For the text-containing cell, return its midpoint in [X, Y] coordinate format. 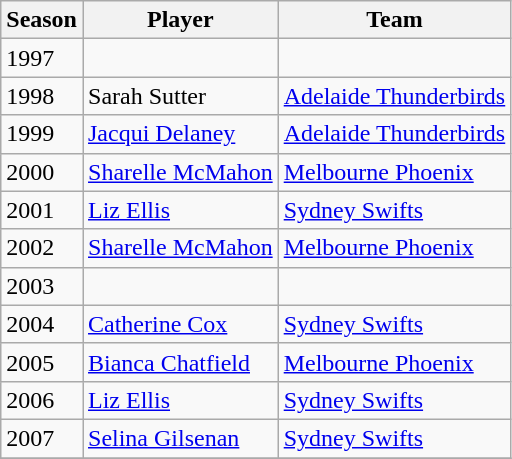
Catherine Cox [180, 324]
1998 [42, 96]
2006 [42, 400]
Sarah Sutter [180, 96]
1999 [42, 134]
2000 [42, 172]
Bianca Chatfield [180, 362]
2007 [42, 438]
Player [180, 20]
Selina Gilsenan [180, 438]
2002 [42, 248]
Season [42, 20]
2003 [42, 286]
2005 [42, 362]
2004 [42, 324]
1997 [42, 58]
2001 [42, 210]
Jacqui Delaney [180, 134]
Team [394, 20]
